Pinpoint the cell where the given text exists, returning its [x, y] midpoint coordinate. 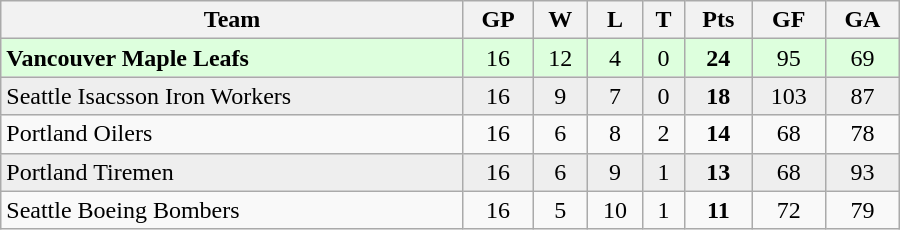
7 [616, 96]
2 [663, 134]
Pts [718, 20]
T [663, 20]
11 [718, 210]
GP [498, 20]
Vancouver Maple Leafs [232, 58]
12 [560, 58]
Portland Oilers [232, 134]
4 [616, 58]
W [560, 20]
Seattle Boeing Bombers [232, 210]
87 [863, 96]
8 [616, 134]
24 [718, 58]
95 [789, 58]
10 [616, 210]
L [616, 20]
18 [718, 96]
93 [863, 172]
14 [718, 134]
72 [789, 210]
Portland Tiremen [232, 172]
5 [560, 210]
79 [863, 210]
Team [232, 20]
GA [863, 20]
103 [789, 96]
GF [789, 20]
Seattle Isacsson Iron Workers [232, 96]
69 [863, 58]
13 [718, 172]
78 [863, 134]
